Identify which cell holds the provided text, then report its [x, y] central coordinate. 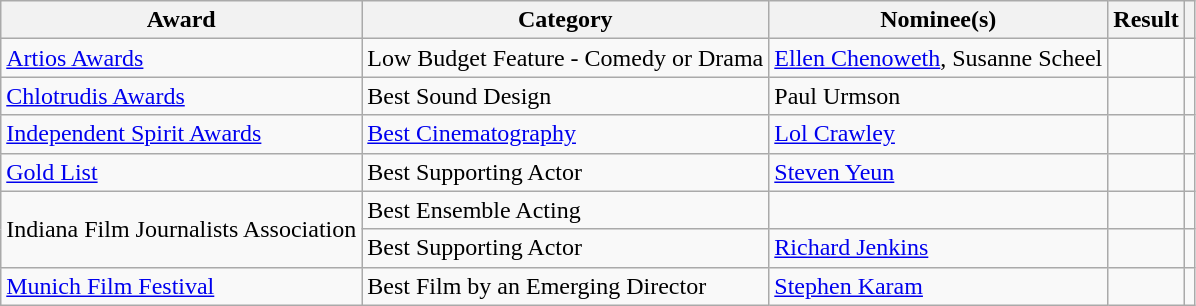
Lol Crawley [938, 134]
Best Ensemble Acting [566, 210]
Gold List [182, 172]
Result [1146, 20]
Best Film by an Emerging Director [566, 286]
Best Cinematography [566, 134]
Paul Urmson [938, 96]
Steven Yeun [938, 172]
Richard Jenkins [938, 248]
Category [566, 20]
Independent Spirit Awards [182, 134]
Chlotrudis Awards [182, 96]
Award [182, 20]
Nominee(s) [938, 20]
Best Sound Design [566, 96]
Indiana Film Journalists Association [182, 229]
Artios Awards [182, 58]
Ellen Chenoweth, Susanne Scheel [938, 58]
Stephen Karam [938, 286]
Munich Film Festival [182, 286]
Low Budget Feature - Comedy or Drama [566, 58]
